From the cell containing the given text, extract its center point as [x, y] coordinate. 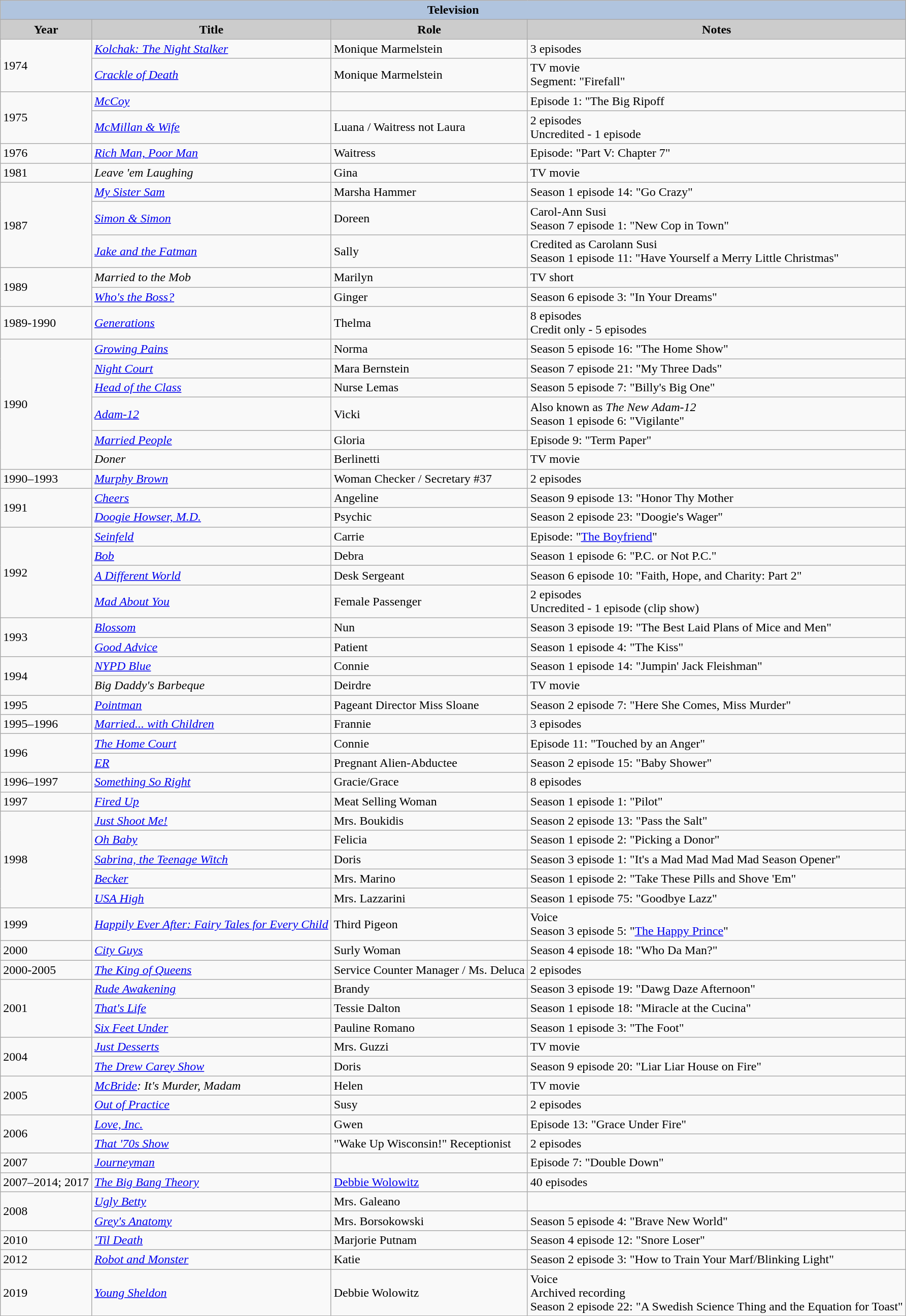
Crackle of Death [211, 75]
Season 1 episode 1: "Pilot" [717, 801]
Helen [429, 1086]
1991 [46, 508]
1974 [46, 65]
"Wake Up Wisconsin!" Receptionist [429, 1143]
Married... with Children [211, 724]
2001 [46, 1008]
Mrs. Boukidis [429, 821]
Mrs. Borsokowski [429, 1221]
Season 1 episode 6: "P.C. or Not P.C." [717, 556]
USA High [211, 898]
Angeline [429, 498]
Thelma [429, 323]
1996–1997 [46, 782]
Married People [211, 440]
Season 1 episode 2: "Take These Pills and Shove 'Em" [717, 879]
Vicki [429, 414]
1994 [46, 676]
Robot and Monster [211, 1259]
Season 2 episode 15: "Baby Shower" [717, 763]
Felicia [429, 840]
Journeyman [211, 1163]
Cheers [211, 498]
40 episodes [717, 1182]
Notes [717, 29]
Married to the Mob [211, 277]
Season 3 episode 1: "It's a Mad Mad Mad Mad Season Opener" [717, 859]
Leave 'em Laughing [211, 173]
1995 [46, 705]
Night Court [211, 368]
Mrs. Lazzarini [429, 898]
8 episodes [717, 782]
Something So Right [211, 782]
Rude Awakening [211, 989]
Rich Man, Poor Man [211, 153]
2000 [46, 950]
1975 [46, 118]
Mad About You [211, 601]
The King of Queens [211, 970]
Season 1 episode 14: "Go Crazy" [717, 192]
1995–1996 [46, 724]
Season 3 episode 19: "The Best Laid Plans of Mice and Men" [717, 627]
Doreen [429, 218]
Season 3 episode 19: "Dawg Daze Afternoon" [717, 989]
A Different World [211, 575]
Meat Selling Woman [429, 801]
Jake and the Fatman [211, 251]
2 episodes Uncredited - 1 episode (clip show) [717, 601]
1989 [46, 287]
Carol-Ann Susi Season 7 episode 1: "New Cop in Town" [717, 218]
ER [211, 763]
Gloria [429, 440]
Gracie/Grace [429, 782]
Season 7 episode 21: "My Three Dads" [717, 368]
Episode 1: "The Big Ripoff [717, 101]
Season 9 episode 20: "Liar Liar House on Fire" [717, 1066]
Love, Inc. [211, 1124]
Season 5 episode 4: "Brave New World" [717, 1221]
Deirdre [429, 686]
Simon & Simon [211, 218]
Murphy Brown [211, 479]
Season 2 episode 23: "Doogie's Wager" [717, 517]
Episode: "The Boyfriend" [717, 536]
Season 1 episode 75: "Goodbye Lazz" [717, 898]
Six Feet Under [211, 1028]
Season 4 episode 18: "Who Da Man?" [717, 950]
Nun [429, 627]
1996 [46, 753]
1987 [46, 225]
Sabrina, the Teenage Witch [211, 859]
My Sister Sam [211, 192]
Television [453, 10]
Pageant Director Miss Sloane [429, 705]
Generations [211, 323]
Year [46, 29]
Season 2 episode 7: "Here She Comes, Miss Murder" [717, 705]
Season 6 episode 3: "In Your Dreams" [717, 297]
Pointman [211, 705]
Pregnant Alien-Abductee [429, 763]
Mrs. Guzzi [429, 1047]
Marilyn [429, 277]
The Drew Carey Show [211, 1066]
2004 [46, 1057]
Big Daddy's Barbeque [211, 686]
Voice Season 3 episode 5: "The Happy Prince" [717, 924]
Third Pigeon [429, 924]
Season 9 episode 13: "Honor Thy Mother [717, 498]
Waitress [429, 153]
Season 5 episode 7: "Billy's Big One" [717, 388]
Brandy [429, 989]
Gina [429, 173]
Episode: "Part V: Chapter 7" [717, 153]
Good Advice [211, 647]
1992 [46, 572]
Katie [429, 1259]
Seinfeld [211, 536]
2005 [46, 1095]
Susy [429, 1105]
Tessie Dalton [429, 1008]
McMillan & Wife [211, 127]
Season 5 episode 16: "The Home Show" [717, 349]
Role [429, 29]
Oh Baby [211, 840]
Season 1 episode 3: "The Foot" [717, 1028]
Marjorie Putnam [429, 1240]
Becker [211, 879]
1990–1993 [46, 479]
Bob [211, 556]
Out of Practice [211, 1105]
1998 [46, 859]
Sally [429, 251]
Surly Woman [429, 950]
Happily Ever After: Fairy Tales for Every Child [211, 924]
Title [211, 29]
2019 [46, 1292]
Mrs. Marino [429, 879]
Episode 11: "Touched by an Anger" [717, 744]
1997 [46, 801]
Desk Sergeant [429, 575]
Psychic [429, 517]
Episode 13: "Grace Under Fire" [717, 1124]
Patient [429, 647]
'Til Death [211, 1240]
2010 [46, 1240]
Nurse Lemas [429, 388]
2000-2005 [46, 970]
Pauline Romano [429, 1028]
Season 6 episode 10: "Faith, Hope, and Charity: Part 2" [717, 575]
8 episodes Credit only - 5 episodes [717, 323]
1993 [46, 637]
Carrie [429, 536]
Doogie Howser, M.D. [211, 517]
That's Life [211, 1008]
Luana / Waitress not Laura [429, 127]
Ginger [429, 297]
Mara Bernstein [429, 368]
2007–2014; 2017 [46, 1182]
Credited as Carolann Susi Season 1 episode 11: "Have Yourself a Merry Little Christmas" [717, 251]
Season 2 episode 3: "How to Train Your Marf/Blinking Light" [717, 1259]
Blossom [211, 627]
Fired Up [211, 801]
The Big Bang Theory [211, 1182]
Ugly Betty [211, 1201]
Woman Checker / Secretary #37 [429, 479]
Mrs. Galeano [429, 1201]
Just Desserts [211, 1047]
1999 [46, 924]
2012 [46, 1259]
Young Sheldon [211, 1292]
The Home Court [211, 744]
Also known as The New Adam-12 Season 1 episode 6: "Vigilante" [717, 414]
McCoy [211, 101]
Kolchak: The Night Stalker [211, 49]
Voice Archived recording Season 2 episode 22: "A Swedish Science Thing and the Equation for Toast" [717, 1292]
That '70s Show [211, 1143]
Frannie [429, 724]
2007 [46, 1163]
Season 1 episode 2: "Picking a Donor" [717, 840]
Season 1 episode 14: "Jumpin' Jack Fleishman" [717, 666]
Who's the Boss? [211, 297]
Season 2 episode 13: "Pass the Salt" [717, 821]
Doner [211, 459]
Season 1 episode 18: "Miracle at the Cucina" [717, 1008]
2 episodes Uncredited - 1 episode [717, 127]
Female Passenger [429, 601]
Season 1 episode 4: "The Kiss" [717, 647]
Norma [429, 349]
1976 [46, 153]
Episode 9: "Term Paper" [717, 440]
TV short [717, 277]
City Guys [211, 950]
Grey's Anatomy [211, 1221]
1990 [46, 404]
Service Counter Manager / Ms. Deluca [429, 970]
2006 [46, 1134]
TV movie Segment: "Firefall" [717, 75]
1989-1990 [46, 323]
Season 4 episode 12: "Snore Loser" [717, 1240]
Episode 7: "Double Down" [717, 1163]
McBride: It's Murder, Madam [211, 1086]
1981 [46, 173]
NYPD Blue [211, 666]
Head of the Class [211, 388]
Marsha Hammer [429, 192]
Adam-12 [211, 414]
Growing Pains [211, 349]
Gwen [429, 1124]
Debra [429, 556]
2008 [46, 1211]
Just Shoot Me! [211, 821]
Berlinetti [429, 459]
